Return the (x, y) coordinate for the center point of the cell that contains the specified text.  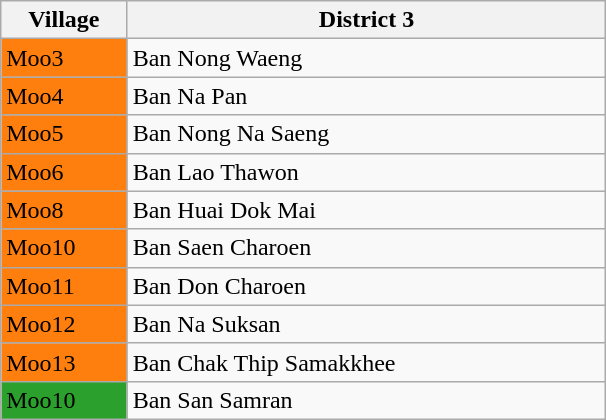
Ban Lao Thawon (366, 172)
Village (64, 20)
Ban Nong Na Saeng (366, 134)
Moo8 (64, 210)
Ban Na Suksan (366, 324)
Ban Saen Charoen (366, 248)
Ban Don Charoen (366, 286)
Ban Na Pan (366, 96)
Ban Chak Thip Samakkhee (366, 362)
Ban San Samran (366, 400)
Moo6 (64, 172)
Ban Nong Waeng (366, 58)
District 3 (366, 20)
Ban Huai Dok Mai (366, 210)
Moo11 (64, 286)
Moo5 (64, 134)
Moo3 (64, 58)
Moo13 (64, 362)
Moo12 (64, 324)
Moo4 (64, 96)
